From the cell containing the given text, extract its center point as [X, Y] coordinate. 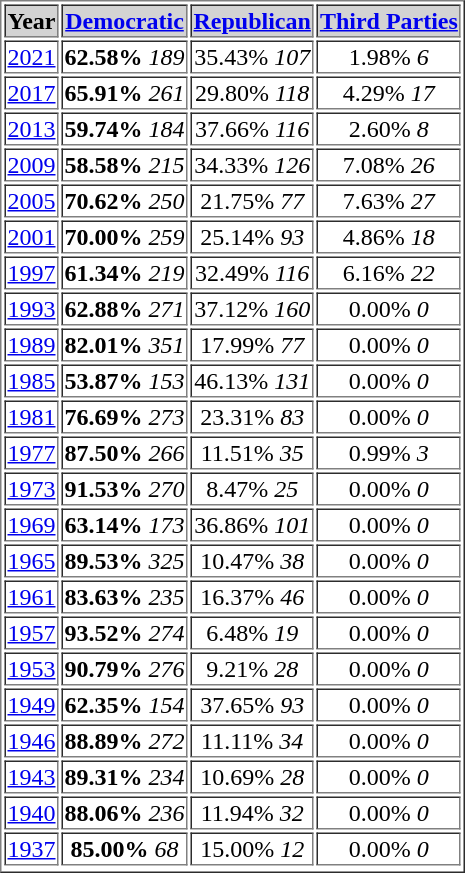
7.08% 26 [389, 164]
29.80% 118 [252, 92]
6.48% 19 [252, 632]
62.35% 154 [125, 704]
Republican [252, 20]
8.47% 25 [252, 488]
65.91% 261 [125, 92]
1997 [31, 272]
2009 [31, 164]
53.87% 153 [125, 380]
1989 [31, 344]
Year [31, 20]
2005 [31, 200]
23.31% 83 [252, 416]
2017 [31, 92]
61.34% 219 [125, 272]
62.88% 271 [125, 308]
17.99% 77 [252, 344]
70.62% 250 [125, 200]
82.01% 351 [125, 344]
1953 [31, 668]
76.69% 273 [125, 416]
15.00% 12 [252, 848]
35.43% 107 [252, 56]
25.14% 93 [252, 236]
1961 [31, 596]
4.29% 17 [389, 92]
7.63% 27 [389, 200]
11.11% 34 [252, 740]
37.66% 116 [252, 128]
1949 [31, 704]
1993 [31, 308]
34.33% 126 [252, 164]
11.94% 32 [252, 812]
88.89% 272 [125, 740]
1943 [31, 776]
2021 [31, 56]
6.16% 22 [389, 272]
16.37% 46 [252, 596]
1973 [31, 488]
91.53% 270 [125, 488]
1965 [31, 560]
4.86% 18 [389, 236]
0.99% 3 [389, 452]
32.49% 116 [252, 272]
1985 [31, 380]
1946 [31, 740]
93.52% 274 [125, 632]
1940 [31, 812]
62.58% 189 [125, 56]
90.79% 276 [125, 668]
58.58% 215 [125, 164]
2001 [31, 236]
36.86% 101 [252, 524]
2013 [31, 128]
1957 [31, 632]
88.06% 236 [125, 812]
59.74% 184 [125, 128]
87.50% 266 [125, 452]
89.53% 325 [125, 560]
1937 [31, 848]
46.13% 131 [252, 380]
1.98% 6 [389, 56]
11.51% 35 [252, 452]
70.00% 259 [125, 236]
1981 [31, 416]
2.60% 8 [389, 128]
1969 [31, 524]
37.12% 160 [252, 308]
10.69% 28 [252, 776]
1977 [31, 452]
10.47% 38 [252, 560]
21.75% 77 [252, 200]
37.65% 93 [252, 704]
63.14% 173 [125, 524]
Democratic [125, 20]
83.63% 235 [125, 596]
Third Parties [389, 20]
89.31% 234 [125, 776]
9.21% 28 [252, 668]
85.00% 68 [125, 848]
